Output the [x, y] coordinate of the center of the cell containing the given text.  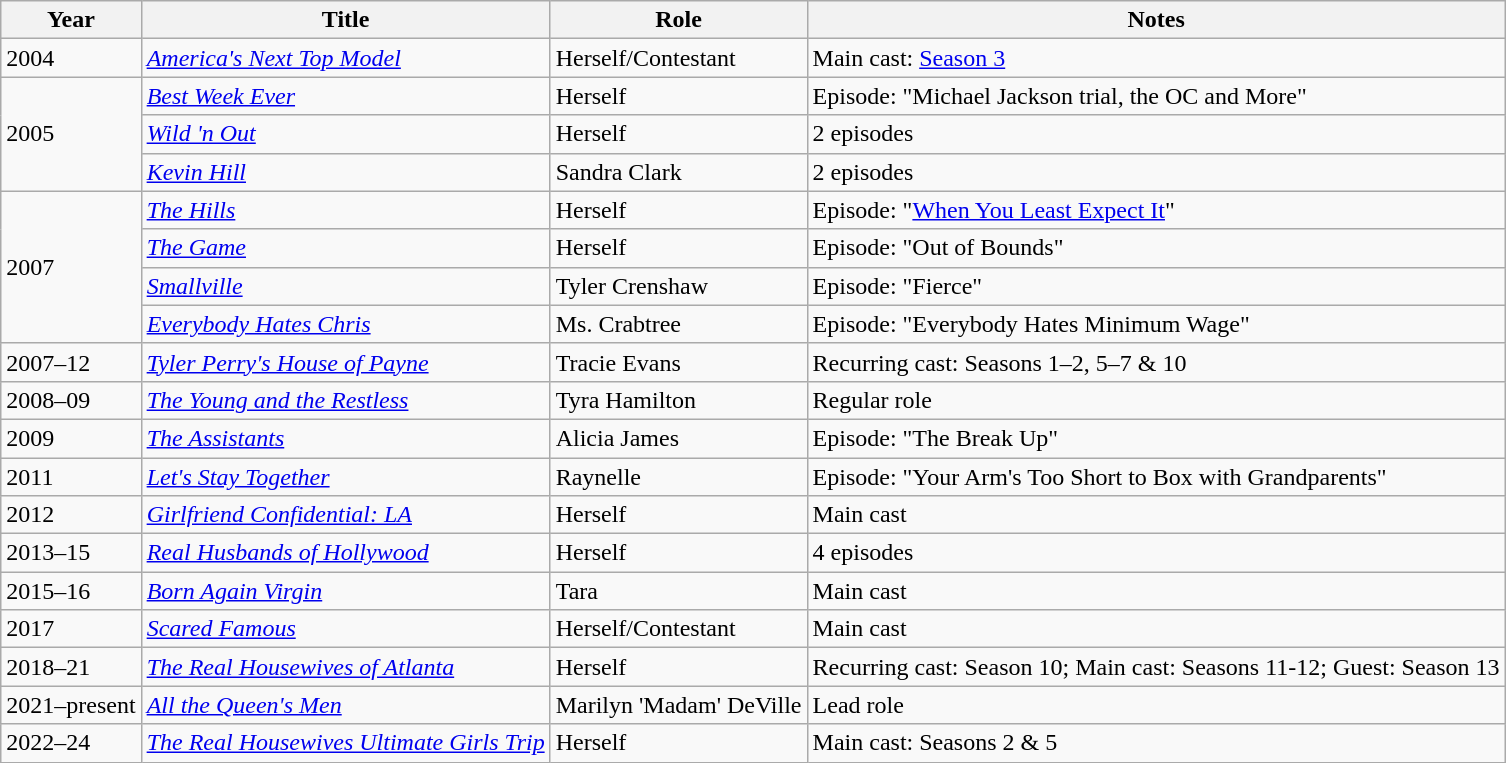
Episode: "The Break Up" [1156, 438]
2021–present [71, 705]
The Game [346, 248]
Title [346, 20]
Episode: "Out of Bounds" [1156, 248]
Tara [678, 591]
Let's Stay Together [346, 477]
Tyler Perry's House of Payne [346, 362]
Scared Famous [346, 629]
Tyler Crenshaw [678, 286]
Main cast: Seasons 2 & 5 [1156, 743]
The Hills [346, 210]
4 episodes [1156, 553]
Sandra Clark [678, 172]
2013–15 [71, 553]
Notes [1156, 20]
Born Again Virgin [346, 591]
2008–09 [71, 400]
Episode: "Your Arm's Too Short to Box with Grandparents" [1156, 477]
Recurring cast: Seasons 1–2, 5–7 & 10 [1156, 362]
2009 [71, 438]
Girlfriend Confidential: LA [346, 515]
Recurring cast: Season 10; Main cast: Seasons 11-12; Guest: Season 13 [1156, 667]
2012 [71, 515]
All the Queen's Men [346, 705]
Main cast: Season 3 [1156, 58]
Tracie Evans [678, 362]
Marilyn 'Madam' DeVille [678, 705]
Episode: "Everybody Hates Minimum Wage" [1156, 324]
The Real Housewives Ultimate Girls Trip [346, 743]
2011 [71, 477]
America's Next Top Model [346, 58]
2007–12 [71, 362]
The Young and the Restless [346, 400]
Kevin Hill [346, 172]
2004 [71, 58]
Alicia James [678, 438]
Episode: "Michael Jackson trial, the OC and More" [1156, 96]
The Real Housewives of Atlanta [346, 667]
2007 [71, 267]
2018–21 [71, 667]
2005 [71, 134]
Smallville [346, 286]
Ms. Crabtree [678, 324]
Tyra Hamilton [678, 400]
Lead role [1156, 705]
2022–24 [71, 743]
Episode: "When You Least Expect It" [1156, 210]
Everybody Hates Chris [346, 324]
Episode: "Fierce" [1156, 286]
Regular role [1156, 400]
The Assistants [346, 438]
2015–16 [71, 591]
Real Husbands of Hollywood [346, 553]
Year [71, 20]
Role [678, 20]
Raynelle [678, 477]
Wild 'n Out [346, 134]
2017 [71, 629]
Best Week Ever [346, 96]
